For the text-containing cell, return its midpoint in (x, y) coordinate format. 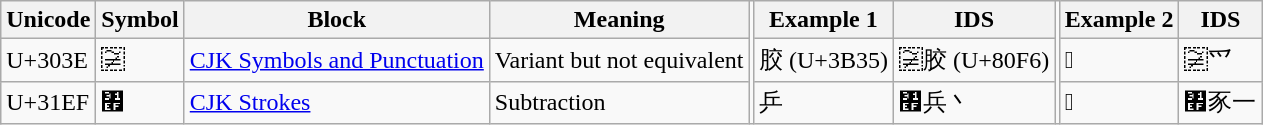
Meaning (619, 20)
CJK Strokes (336, 102)
U+303E (48, 60)
𧰨 (1119, 102)
U+31EF (48, 102)
㇯豕一 (1220, 102)
㇯ (140, 102)
㬵 (U+3B35) (823, 60)
𫜵 (1119, 60)
Example 1 (823, 20)
乒 (823, 102)
〾胶 (U+80F6) (974, 60)
Subtraction (619, 102)
Variant but not equivalent (619, 60)
㇯兵丶 (974, 102)
〾爫 (1220, 60)
Symbol (140, 20)
Unicode (48, 20)
Block (336, 20)
Example 2 (1119, 20)
〾 (140, 60)
CJK Symbols and Punctuation (336, 60)
